Locate the cell with the specified text and output its (X, Y) center coordinate. 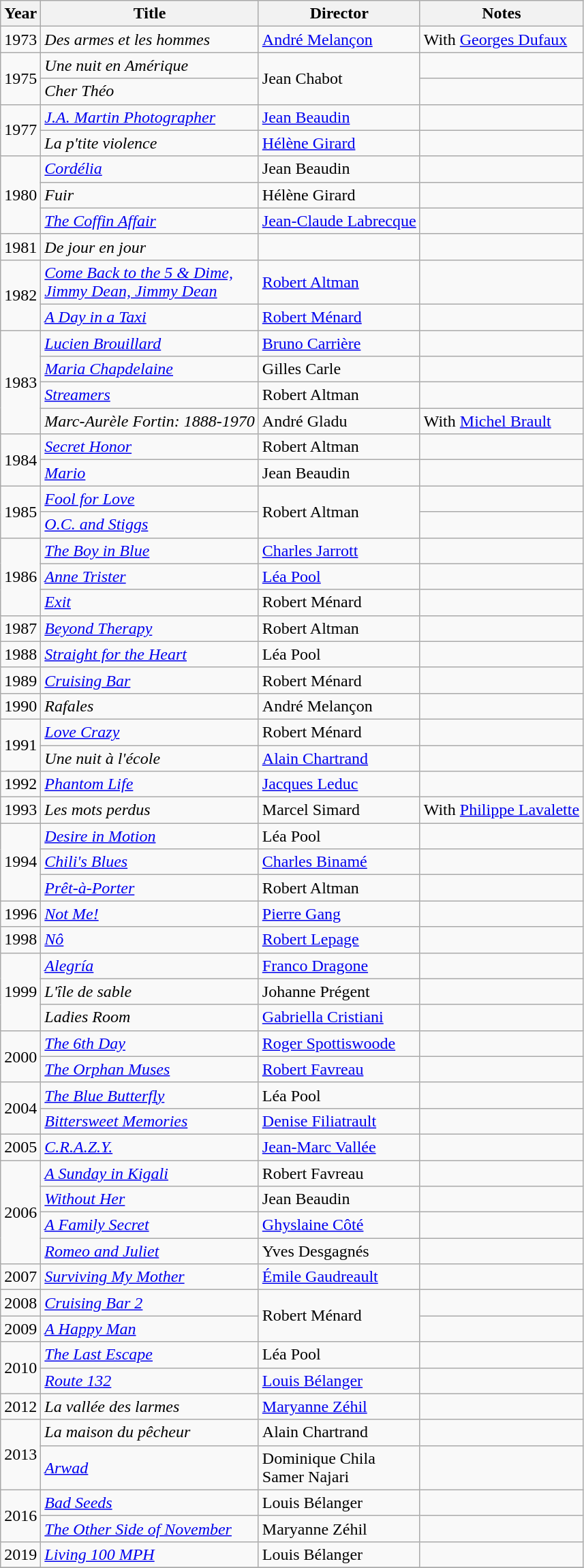
Gabriella Cristiani (339, 1017)
1990 (20, 706)
Without Her (150, 1199)
La maison du pêcheur (150, 1432)
Bad Seeds (150, 1503)
1973 (20, 40)
Lucien Brouillard (150, 343)
Bittersweet Memories (150, 1121)
Émile Gaudreault (339, 1277)
Maria Chapdelaine (150, 369)
Mario (150, 473)
Les mots perdus (150, 810)
Secret Honor (150, 447)
1982 (20, 294)
2009 (20, 1329)
The Orphan Muses (150, 1069)
Jacques Leduc (339, 784)
2005 (20, 1147)
2000 (20, 1056)
1999 (20, 991)
2010 (20, 1368)
La vallée des larmes (150, 1406)
1994 (20, 862)
1981 (20, 247)
With Philippe Lavalette (502, 810)
Title (150, 14)
The Blue Butterfly (150, 1095)
Love Crazy (150, 732)
Prêt-à-Porter (150, 888)
Jean Chabot (339, 78)
2016 (20, 1516)
Surviving My Mother (150, 1277)
Bruno Carrière (339, 343)
Une nuit à l'école (150, 758)
Cher Théo (150, 91)
Fool for Love (150, 499)
Chili's Blues (150, 862)
Desire in Motion (150, 836)
Rafales (150, 706)
1992 (20, 784)
1975 (20, 78)
Gilles Carle (339, 369)
The 6th Day (150, 1043)
La p'tite violence (150, 143)
C.R.A.Z.Y. (150, 1147)
Alegría (150, 966)
1985 (20, 512)
A Day in a Taxi (150, 317)
The Boy in Blue (150, 551)
Une nuit en Amérique (150, 65)
With Michel Brault (502, 421)
2012 (20, 1406)
Marcel Simard (339, 810)
1988 (20, 654)
Not Me! (150, 914)
Come Back to the 5 & Dime,Jimmy Dean, Jimmy Dean (150, 282)
Nô (150, 940)
Beyond Therapy (150, 628)
1998 (20, 940)
1986 (20, 577)
Straight for the Heart (150, 654)
Route 132 (150, 1381)
Year (20, 14)
Arwad (150, 1468)
2004 (20, 1108)
Phantom Life (150, 784)
1987 (20, 628)
1993 (20, 810)
A Happy Man (150, 1329)
2007 (20, 1277)
De jour en jour (150, 247)
Marc-Aurèle Fortin: 1888-1970 (150, 421)
Dominique ChilaSamer Najari (339, 1468)
2019 (20, 1554)
Des armes et les hommes (150, 40)
Living 100 MPH (150, 1554)
2013 (20, 1454)
Streamers (150, 395)
Cruising Bar (150, 680)
Romeo and Juliet (150, 1251)
Yves Desgagnés (339, 1251)
Roger Spottiswoode (339, 1043)
Charles Jarrott (339, 551)
1996 (20, 914)
With Georges Dufaux (502, 40)
Charles Binamé (339, 862)
Jean-Marc Vallée (339, 1147)
J.A. Martin Photographer (150, 117)
2008 (20, 1303)
1983 (20, 382)
The Last Escape (150, 1355)
Ghyslaine Côté (339, 1225)
Director (339, 14)
Denise Filiatrault (339, 1121)
Fuir (150, 195)
1980 (20, 195)
L'île de sable (150, 991)
A Family Secret (150, 1225)
Exit (150, 602)
1989 (20, 680)
Ladies Room (150, 1017)
Notes (502, 14)
O.C. and Stiggs (150, 525)
1977 (20, 130)
Robert Lepage (339, 940)
1984 (20, 460)
Pierre Gang (339, 914)
1991 (20, 745)
Johanne Prégent (339, 991)
The Coffin Affair (150, 221)
André Gladu (339, 421)
Jean-Claude Labrecque (339, 221)
Franco Dragone (339, 966)
Cordélia (150, 169)
A Sunday in Kigali (150, 1173)
Cruising Bar 2 (150, 1303)
2006 (20, 1212)
Anne Trister (150, 577)
The Other Side of November (150, 1528)
